Return the (X, Y) coordinate for the center point of the cell that contains the specified text.  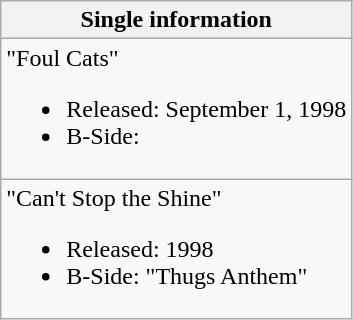
Single information (176, 20)
"Can't Stop the Shine"Released: 1998B-Side: "Thugs Anthem" (176, 249)
"Foul Cats"Released: September 1, 1998B-Side: (176, 109)
